Find where the given text appears and provide that cell's center as (x, y) coordinate. 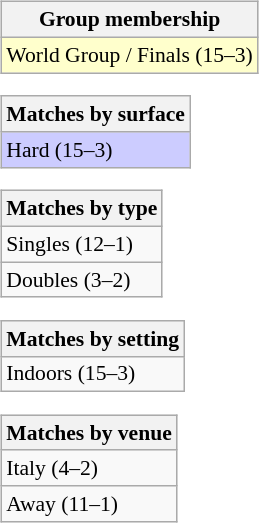
World Group / Finals (15–3) (130, 55)
Matches by venue (89, 433)
Away (11–1) (89, 504)
Matches by setting (92, 338)
Hard (15–3) (96, 150)
Group membership (130, 20)
Italy (4–2) (89, 468)
Matches by type (82, 209)
Indoors (15–3) (92, 374)
Singles (12–1) (82, 244)
Matches by surface (96, 114)
Doubles (3–2) (82, 280)
